For the text-containing cell, return its midpoint in [X, Y] coordinate format. 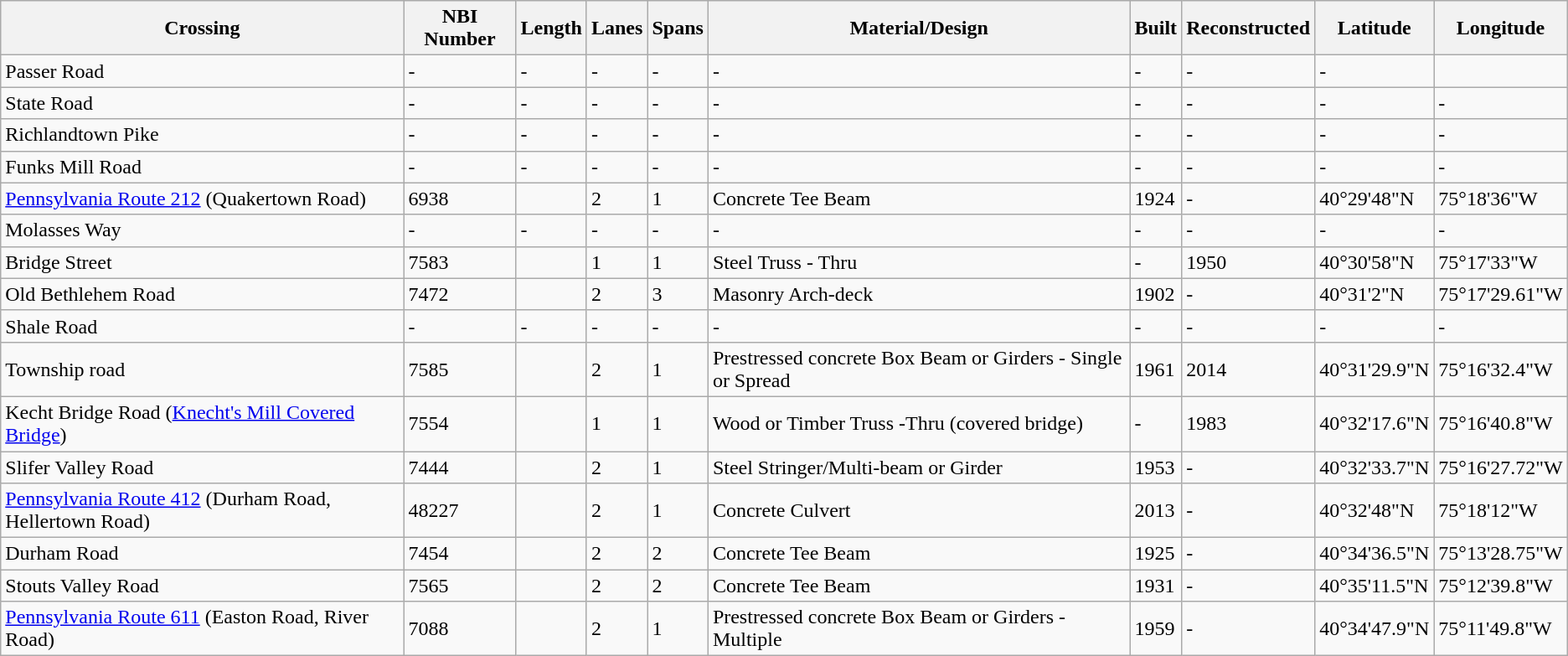
1902 [1156, 294]
Durham Road [203, 554]
7585 [460, 369]
Concrete Culvert [919, 511]
Longitude [1501, 28]
Richlandtown Pike [203, 135]
Old Bethlehem Road [203, 294]
40°32'48"N [1375, 511]
Reconstructed [1248, 28]
75°17'29.61"W [1501, 294]
Kecht Bridge Road (Knecht's Mill Covered Bridge) [203, 424]
75°17'33"W [1501, 262]
1959 [1156, 628]
Pennsylvania Route 412 (Durham Road, Hellertown Road) [203, 511]
48227 [460, 511]
2013 [1156, 511]
7554 [460, 424]
7088 [460, 628]
40°34'47.9"N [1375, 628]
State Road [203, 103]
Material/Design [919, 28]
Crossing [203, 28]
Stouts Valley Road [203, 586]
1983 [1248, 424]
40°32'33.7"N [1375, 467]
Steel Stringer/Multi-beam or Girder [919, 467]
NBI Number [460, 28]
Lanes [616, 28]
7565 [460, 586]
7454 [460, 554]
7583 [460, 262]
1924 [1156, 199]
Spans [678, 28]
Latitude [1375, 28]
Pennsylvania Route 611 (Easton Road, River Road) [203, 628]
Wood or Timber Truss -Thru (covered bridge) [919, 424]
Passer Road [203, 71]
1931 [1156, 586]
40°32'17.6"N [1375, 424]
3 [678, 294]
7444 [460, 467]
40°31'29.9"N [1375, 369]
75°12'39.8"W [1501, 586]
Masonry Arch-deck [919, 294]
Molasses Way [203, 230]
1950 [1248, 262]
Bridge Street [203, 262]
40°35'11.5"N [1375, 586]
1961 [1156, 369]
75°18'12"W [1501, 511]
1925 [1156, 554]
75°16'32.4"W [1501, 369]
Pennsylvania Route 212 (Quakertown Road) [203, 199]
75°16'40.8"W [1501, 424]
75°16'27.72"W [1501, 467]
Shale Road [203, 326]
6938 [460, 199]
Steel Truss - Thru [919, 262]
7472 [460, 294]
40°34'36.5"N [1375, 554]
2014 [1248, 369]
Prestressed concrete Box Beam or Girders - Single or Spread [919, 369]
75°13'28.75"W [1501, 554]
Funks Mill Road [203, 167]
40°30'58"N [1375, 262]
75°11'49.8"W [1501, 628]
Prestressed concrete Box Beam or Girders - Multiple [919, 628]
1953 [1156, 467]
Length [551, 28]
40°31'2"N [1375, 294]
40°29'48"N [1375, 199]
Slifer Valley Road [203, 467]
75°18'36"W [1501, 199]
Built [1156, 28]
Township road [203, 369]
